Return (x, y) of the center of cell containing provided text 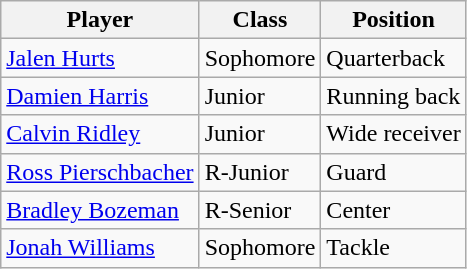
Damien Harris (100, 96)
Running back (394, 96)
Tackle (394, 248)
Wide receiver (394, 134)
R-Senior (260, 210)
Quarterback (394, 58)
Class (260, 20)
R-Junior (260, 172)
Bradley Bozeman (100, 210)
Position (394, 20)
Ross Pierschbacher (100, 172)
Jalen Hurts (100, 58)
Jonah Williams (100, 248)
Guard (394, 172)
Player (100, 20)
Center (394, 210)
Calvin Ridley (100, 134)
